Locate the cell with the specified text and output its [x, y] center coordinate. 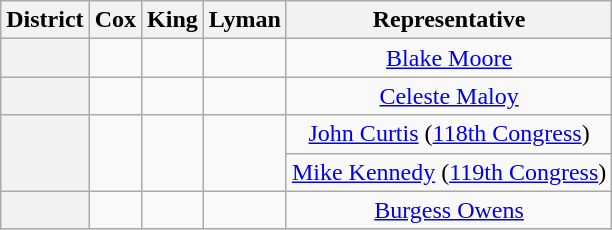
Burgess Owens [448, 210]
Mike Kennedy (119th Congress) [448, 172]
District [45, 20]
John Curtis (118th Congress) [448, 134]
Cox [115, 20]
Representative [448, 20]
Celeste Maloy [448, 96]
Blake Moore [448, 58]
King [173, 20]
Lyman [244, 20]
